Return [X, Y] of the center of cell containing provided text 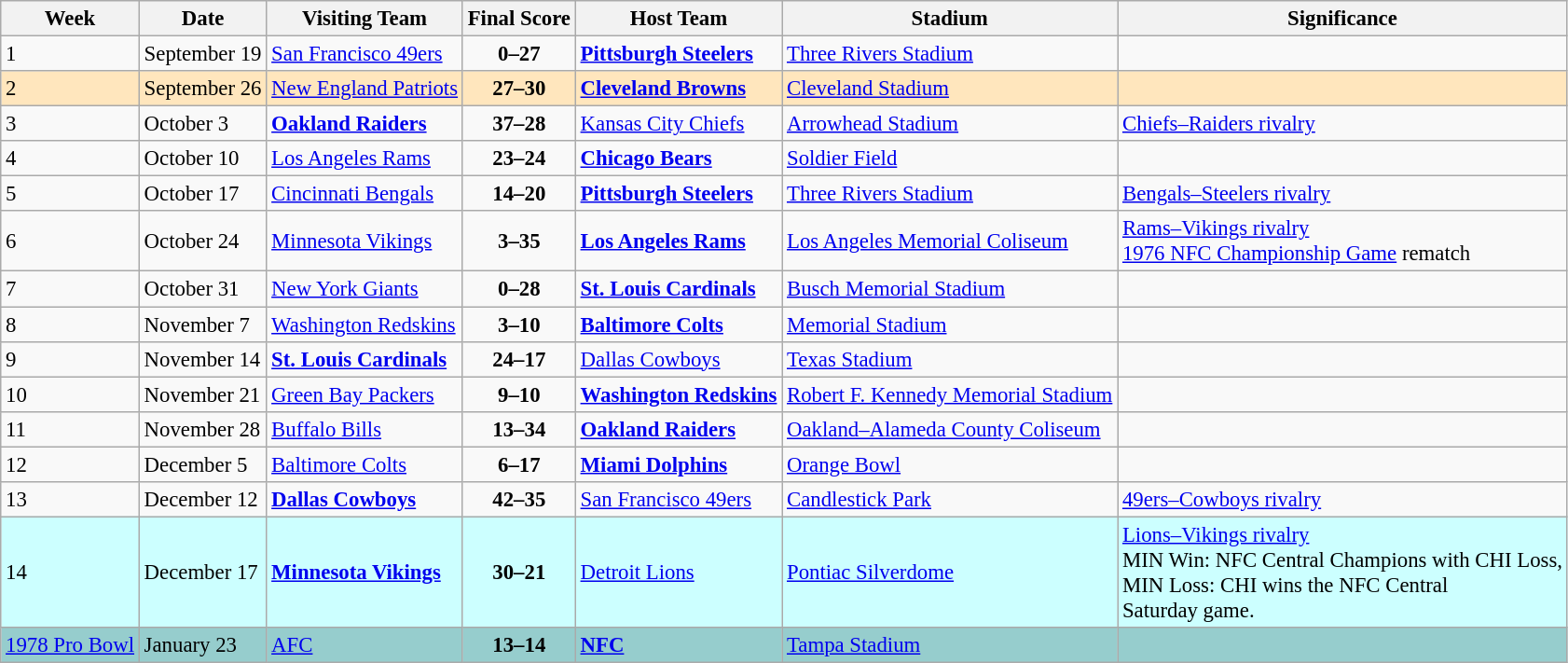
14–20 [518, 194]
Cleveland Stadium [950, 89]
4 [71, 159]
Los Angeles Memorial Coliseum [950, 241]
October 17 [202, 194]
Lions–Vikings rivalryMIN Win: NFC Central Champions with CHI Loss,MIN Loss: CHI wins the NFC CentralSaturday game. [1342, 573]
13–14 [518, 645]
Detroit Lions [679, 573]
October 10 [202, 159]
AFC [365, 645]
14 [71, 573]
November 21 [202, 394]
6 [71, 241]
Stadium [950, 19]
September 19 [202, 54]
October 3 [202, 124]
27–30 [518, 89]
Kansas City Chiefs [679, 124]
Cincinnati Bengals [365, 194]
9 [71, 359]
0–27 [518, 54]
23–24 [518, 159]
13–34 [518, 429]
30–21 [518, 573]
1978 Pro Bowl [71, 645]
Soldier Field [950, 159]
NFC [679, 645]
September 26 [202, 89]
1 [71, 54]
3–35 [518, 241]
Rams–Vikings rivalry1976 NFC Championship Game rematch [1342, 241]
8 [71, 325]
Bengals–Steelers rivalry [1342, 194]
Texas Stadium [950, 359]
Candlestick Park [950, 500]
New York Giants [365, 289]
Host Team [679, 19]
11 [71, 429]
Memorial Stadium [950, 325]
Green Bay Packers [365, 394]
Buffalo Bills [365, 429]
2 [71, 89]
Robert F. Kennedy Memorial Stadium [950, 394]
November 14 [202, 359]
December 12 [202, 500]
3 [71, 124]
October 24 [202, 241]
Arrowhead Stadium [950, 124]
24–17 [518, 359]
Visiting Team [365, 19]
Cleveland Browns [679, 89]
42–35 [518, 500]
10 [71, 394]
Week [71, 19]
Chiefs–Raiders rivalry [1342, 124]
5 [71, 194]
Pontiac Silverdome [950, 573]
13 [71, 500]
January 23 [202, 645]
12 [71, 464]
Miami Dolphins [679, 464]
November 28 [202, 429]
Orange Bowl [950, 464]
49ers–Cowboys rivalry [1342, 500]
October 31 [202, 289]
Oakland–Alameda County Coliseum [950, 429]
December 5 [202, 464]
9–10 [518, 394]
7 [71, 289]
New England Patriots [365, 89]
December 17 [202, 573]
Tampa Stadium [950, 645]
Date [202, 19]
3–10 [518, 325]
November 7 [202, 325]
Busch Memorial Stadium [950, 289]
0–28 [518, 289]
6–17 [518, 464]
Final Score [518, 19]
Chicago Bears [679, 159]
37–28 [518, 124]
Significance [1342, 19]
